Return the [x, y] coordinate for the center point of the cell that contains the specified text.  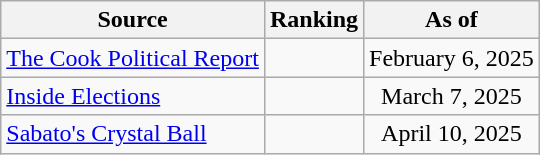
April 10, 2025 [452, 134]
Inside Elections [133, 96]
As of [452, 20]
March 7, 2025 [452, 96]
Source [133, 20]
Sabato's Crystal Ball [133, 134]
The Cook Political Report [133, 58]
Ranking [314, 20]
February 6, 2025 [452, 58]
